Determine the [x, y] coordinate at the center of the cell enclosing the given text.  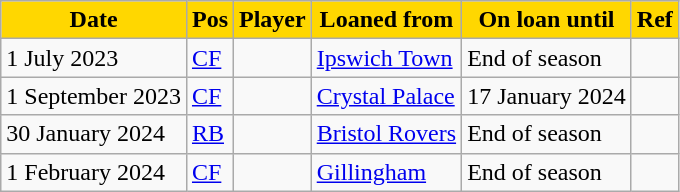
17 January 2024 [547, 96]
30 January 2024 [94, 134]
Ipswich Town [386, 58]
On loan until [547, 20]
1 September 2023 [94, 96]
Bristol Rovers [386, 134]
Pos [210, 20]
1 February 2024 [94, 172]
Date [94, 20]
Crystal Palace [386, 96]
Loaned from [386, 20]
RB [210, 134]
1 July 2023 [94, 58]
Player [273, 20]
Ref [654, 20]
Gillingham [386, 172]
